Provide the [x, y] coordinate of the cell's center where the given text is located.  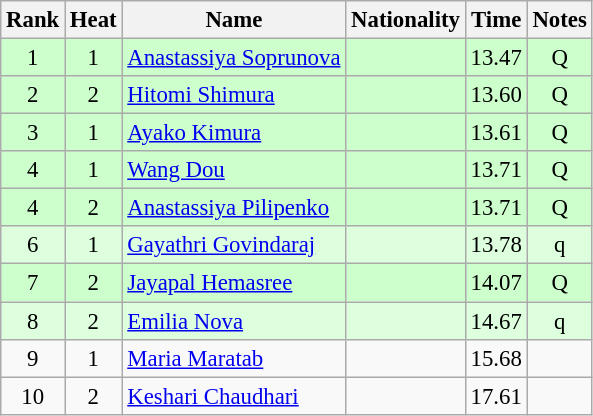
Keshari Chaudhari [234, 396]
Anastassiya Soprunova [234, 58]
Hitomi Shimura [234, 95]
Ayako Kimura [234, 133]
Wang Dou [234, 170]
3 [33, 133]
Nationality [406, 20]
13.78 [496, 245]
Time [496, 20]
13.60 [496, 95]
Jayapal Hemasree [234, 283]
8 [33, 321]
13.47 [496, 58]
7 [33, 283]
Name [234, 20]
Anastassiya Pilipenko [234, 208]
6 [33, 245]
17.61 [496, 396]
Gayathri Govindaraj [234, 245]
Heat [94, 20]
14.07 [496, 283]
Emilia Nova [234, 321]
Notes [560, 20]
13.61 [496, 133]
10 [33, 396]
Rank [33, 20]
14.67 [496, 321]
9 [33, 358]
Maria Maratab [234, 358]
15.68 [496, 358]
